Determine the [x, y] coordinate at the center of the cell enclosing the given text.  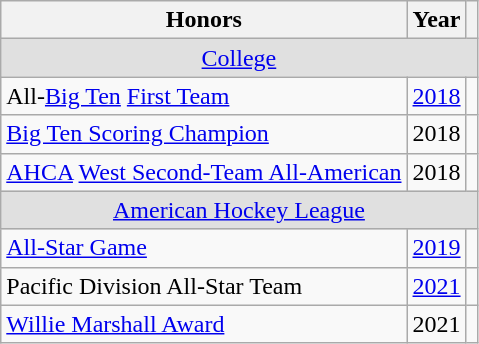
Willie Marshall Award [204, 324]
Big Ten Scoring Champion [204, 134]
All-Big Ten First Team [204, 96]
Year [436, 20]
Pacific Division All-Star Team [204, 286]
American Hockey League [239, 210]
College [239, 58]
AHCA West Second-Team All-American [204, 172]
All-Star Game [204, 248]
Honors [204, 20]
2019 [436, 248]
